Return the (X, Y) coordinate for the center point of the cell that contains the specified text.  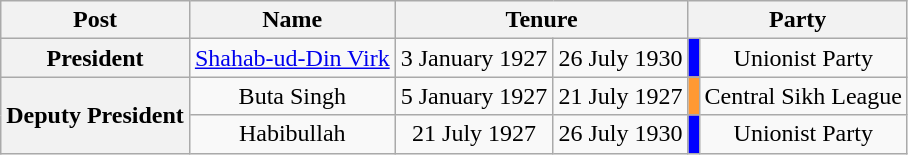
Central Sikh League (803, 96)
President (96, 58)
5 January 1927 (474, 96)
Post (96, 20)
Deputy President (96, 115)
Party (798, 20)
Habibullah (292, 134)
Name (292, 20)
Buta Singh (292, 96)
3 January 1927 (474, 58)
Shahab-ud-Din Virk (292, 58)
Tenure (542, 20)
